Extract the (x, y) coordinate from the center of the cell holding the provided text.  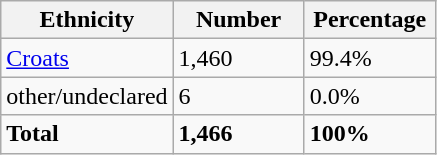
1,466 (238, 134)
0.0% (370, 96)
Number (238, 20)
other/undeclared (87, 96)
Croats (87, 58)
1,460 (238, 58)
Ethnicity (87, 20)
Total (87, 134)
99.4% (370, 58)
100% (370, 134)
Percentage (370, 20)
6 (238, 96)
